Determine the [X, Y] coordinate at the center of the cell enclosing the given text.  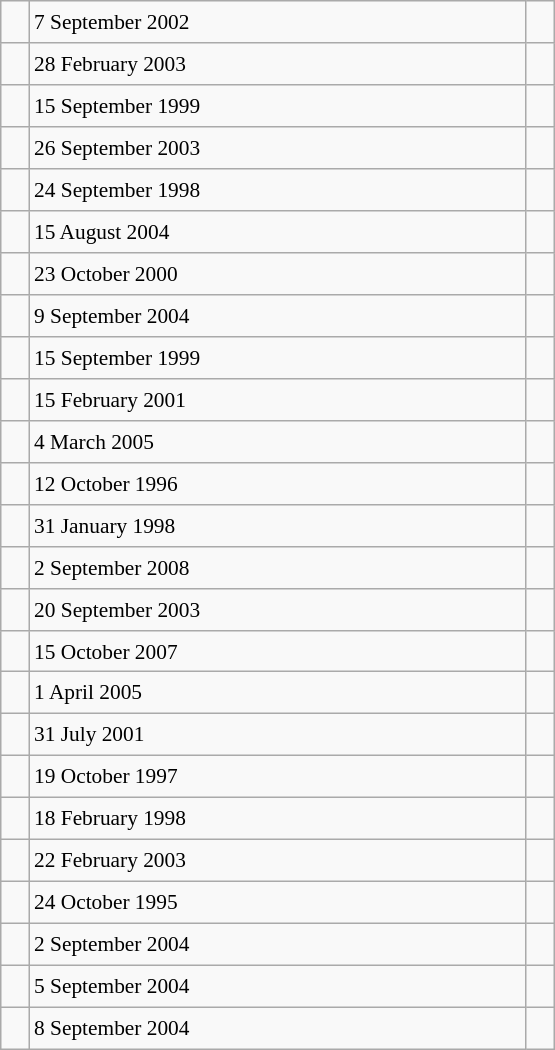
7 September 2002 [278, 22]
9 September 2004 [278, 316]
31 July 2001 [278, 735]
12 October 1996 [278, 483]
20 September 2003 [278, 609]
24 September 1998 [278, 190]
2 September 2004 [278, 945]
18 February 1998 [278, 819]
23 October 2000 [278, 274]
5 September 2004 [278, 986]
2 September 2008 [278, 567]
22 February 2003 [278, 861]
1 April 2005 [278, 693]
31 January 1998 [278, 525]
24 October 1995 [278, 903]
26 September 2003 [278, 148]
4 March 2005 [278, 441]
15 February 2001 [278, 399]
15 October 2007 [278, 651]
15 August 2004 [278, 232]
19 October 1997 [278, 777]
28 February 2003 [278, 64]
8 September 2004 [278, 1028]
